Capture the cell that displays the provided text and extract its (x, y) central coordinate. 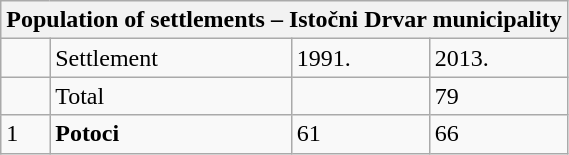
Population of settlements – Istočni Drvar municipality (284, 20)
61 (360, 134)
2013. (498, 58)
1 (26, 134)
Potoci (170, 134)
1991. (360, 58)
Settlement (170, 58)
66 (498, 134)
79 (498, 96)
Total (170, 96)
